Output the (x, y) coordinate of the center of the cell containing the given text.  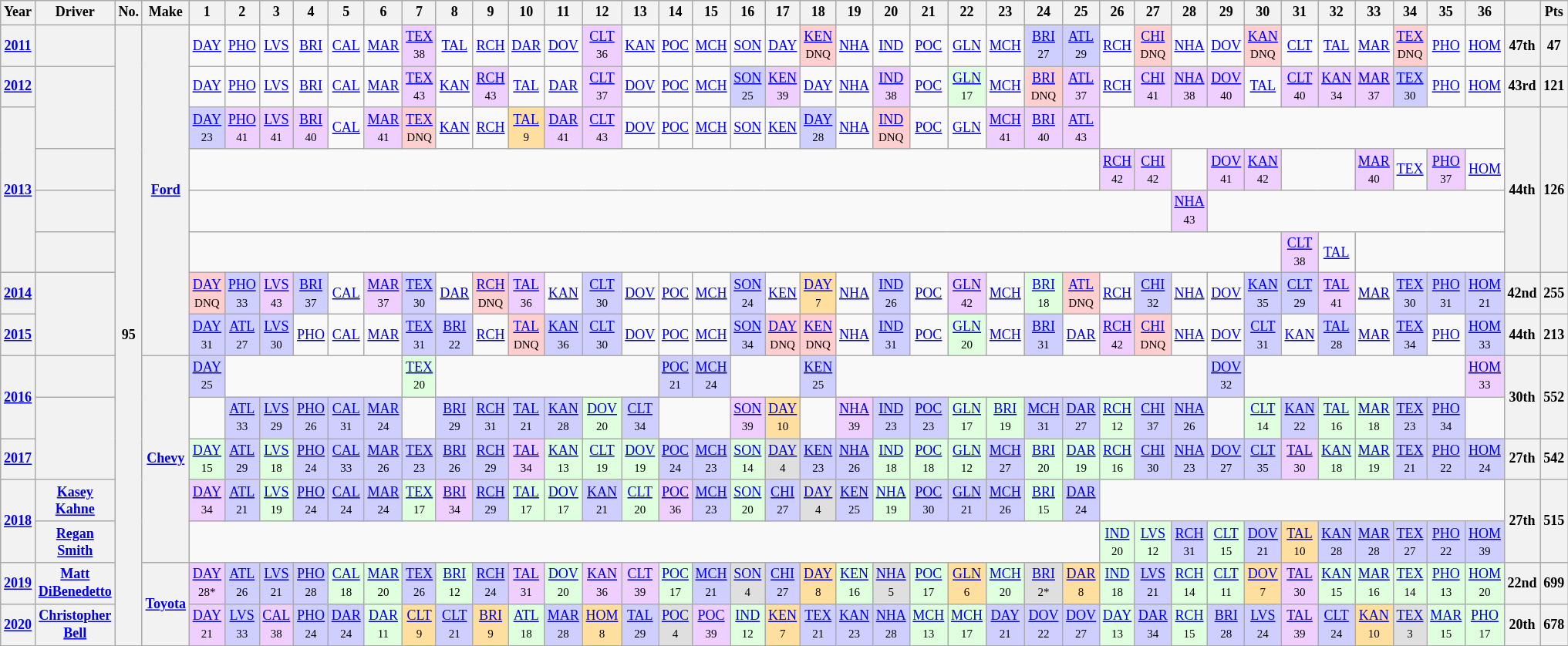
Christopher Bell (75, 624)
RCH43 (491, 87)
TEX26 (420, 584)
MCH20 (1005, 584)
19 (855, 12)
16 (748, 12)
TEX38 (420, 45)
MAR 28 (563, 624)
34 (1410, 12)
Kasey Kahne (75, 500)
TAL31 (526, 584)
DAY28* (207, 584)
12 (602, 12)
POC21 (676, 376)
DAY8 (818, 584)
No. (128, 12)
POC24 (676, 459)
BRI22 (454, 335)
3 (276, 12)
DAR27 (1081, 418)
Year (19, 12)
GLN6 (967, 584)
LVS30 (276, 335)
32 (1337, 12)
36 (1485, 12)
22 (967, 12)
POC36 (676, 500)
MCH24 (711, 376)
18 (818, 12)
DAY28 (818, 128)
CAL31 (346, 418)
POC23 (929, 418)
213 (1554, 335)
CAL24 (346, 500)
INDDNQ (891, 128)
IND (891, 45)
TEX14 (1410, 584)
IND31 (891, 335)
RCH16 (1117, 459)
CHI37 (1152, 418)
KEN39 (783, 87)
POC30 (929, 500)
ATL26 (242, 584)
BRI26 (454, 459)
CLT11 (1226, 584)
DOV17 (563, 500)
TAL17 (526, 500)
MAR20 (383, 584)
DOV22 (1044, 624)
CHI41 (1152, 87)
47 (1554, 45)
CLT20 (640, 500)
Driver (75, 12)
DOV7 (1263, 584)
8 (454, 12)
5 (346, 12)
IND23 (891, 418)
20th (1522, 624)
KEN7 (783, 624)
NHA39 (855, 418)
SON34 (748, 335)
KAN22 (1300, 418)
CLT37 (602, 87)
KAN23 (855, 624)
KAN21 (602, 500)
CLT43 (602, 128)
TAL29 (640, 624)
CLT40 (1300, 87)
6 (383, 12)
CLT35 (1263, 459)
DAR19 (1081, 459)
PHO33 (242, 294)
Matt DiBenedetto (75, 584)
24 (1044, 12)
MCH26 (1005, 500)
KEN23 (818, 459)
POC18 (929, 459)
BRI31 (1044, 335)
CHI32 (1152, 294)
2011 (19, 45)
542 (1554, 459)
IND26 (891, 294)
2015 (19, 335)
KAN35 (1263, 294)
28 (1189, 12)
Ford (165, 190)
29 (1226, 12)
BRI20 (1044, 459)
BRI15 (1044, 500)
RCH15 (1189, 624)
CLT39 (640, 584)
Pts (1554, 12)
KANDNQ (1263, 45)
MAR41 (383, 128)
DOV40 (1226, 87)
NHA5 (891, 584)
LVS29 (276, 418)
22nd (1522, 584)
IND20 (1117, 542)
HOM20 (1485, 584)
IND38 (891, 87)
ATL33 (242, 418)
LVS43 (276, 294)
KEN16 (855, 584)
7 (420, 12)
DAY7 (818, 294)
NHA23 (1189, 459)
PHO34 (1446, 418)
TAL10 (1300, 542)
KAN10 (1374, 624)
13 (640, 12)
TEX43 (420, 87)
DAR8 (1081, 584)
23 (1005, 12)
2014 (19, 294)
GLN21 (967, 500)
TEX20 (420, 376)
CLT14 (1263, 418)
HOM21 (1485, 294)
KAN34 (1337, 87)
IND12 (748, 624)
255 (1554, 294)
ATL27 (242, 335)
CLT15 (1226, 542)
TAL9 (526, 128)
47th (1522, 45)
CLT36 (602, 45)
11 (563, 12)
CLT34 (640, 418)
SON39 (748, 418)
LVS19 (276, 500)
KAN13 (563, 459)
BRI34 (454, 500)
552 (1554, 396)
MCH31 (1044, 418)
GLN20 (967, 335)
30 (1263, 12)
LVS12 (1152, 542)
KAN18 (1337, 459)
ATLDNQ (1081, 294)
2013 (19, 190)
MAR15 (1446, 624)
POC39 (711, 624)
DAR34 (1152, 624)
Toyota (165, 604)
DOV19 (640, 459)
515 (1554, 521)
699 (1554, 584)
HOM24 (1485, 459)
BRI18 (1044, 294)
DOV21 (1263, 542)
PHO13 (1446, 584)
NHA38 (1189, 87)
MAR40 (1374, 170)
2018 (19, 521)
2016 (19, 396)
HOM39 (1485, 542)
NHA19 (891, 500)
DAR11 (383, 624)
2019 (19, 584)
TAL21 (526, 418)
DOV32 (1226, 376)
BRI19 (1005, 418)
DOV41 (1226, 170)
RCH14 (1189, 584)
CAL18 (346, 584)
BRI27 (1044, 45)
LVS41 (276, 128)
Chevy (165, 459)
RCHDNQ (491, 294)
42nd (1522, 294)
PHO31 (1446, 294)
27 (1152, 12)
ATL43 (1081, 128)
CHI30 (1152, 459)
121 (1554, 87)
PHO26 (312, 418)
43rd (1522, 87)
CLT9 (420, 624)
2017 (19, 459)
SON24 (748, 294)
BRI29 (454, 418)
1 (207, 12)
CLT24 (1337, 624)
Make (165, 12)
HOM8 (602, 624)
21 (929, 12)
MCH17 (967, 624)
DAY10 (783, 418)
PHO28 (312, 584)
SON14 (748, 459)
LVS18 (276, 459)
CAL33 (346, 459)
MAR19 (1374, 459)
TEX31 (420, 335)
14 (676, 12)
20 (891, 12)
CLT (1300, 45)
Regan Smith (75, 542)
MAR28 (1374, 542)
33 (1374, 12)
30th (1522, 396)
ATL21 (242, 500)
CLT21 (454, 624)
TAL36 (526, 294)
CHI42 (1152, 170)
TEX17 (420, 500)
NHA28 (891, 624)
TEX27 (1410, 542)
TAL39 (1300, 624)
BRI12 (454, 584)
TEX3 (1410, 624)
LVS33 (242, 624)
31 (1300, 12)
TALDNQ (526, 335)
CAL38 (276, 624)
MAR26 (383, 459)
NHA43 (1189, 211)
BRI9 (491, 624)
35 (1446, 12)
TAL28 (1337, 335)
95 (128, 335)
CLT19 (602, 459)
SON4 (748, 584)
SON25 (748, 87)
TAL41 (1337, 294)
MAR16 (1374, 584)
2012 (19, 87)
KAN15 (1337, 584)
15 (711, 12)
ATL18 (526, 624)
10 (526, 12)
DAY13 (1117, 624)
MCH27 (1005, 459)
9 (491, 12)
CLT38 (1300, 252)
CLT31 (1263, 335)
MCH41 (1005, 128)
2020 (19, 624)
DAR41 (563, 128)
MCH21 (711, 584)
25 (1081, 12)
DAY23 (207, 128)
DAY15 (207, 459)
DAY25 (207, 376)
TEX34 (1410, 335)
GLN42 (967, 294)
BRI37 (312, 294)
KAN42 (1263, 170)
PHO41 (242, 128)
126 (1554, 190)
17 (783, 12)
PHO37 (1446, 170)
PHO17 (1485, 624)
POC4 (676, 624)
CLT29 (1300, 294)
ATL37 (1081, 87)
BRI2* (1044, 584)
BRI28 (1226, 624)
GLN12 (967, 459)
26 (1117, 12)
678 (1554, 624)
MCH13 (929, 624)
MAR18 (1374, 418)
4 (312, 12)
DAY31 (207, 335)
DAY34 (207, 500)
RCH24 (491, 584)
TAL34 (526, 459)
RCH12 (1117, 418)
BRIDNQ (1044, 87)
2 (242, 12)
TEX (1410, 170)
SON20 (748, 500)
TAL16 (1337, 418)
LVS24 (1263, 624)
